Capture the cell that displays the provided text and extract its [x, y] central coordinate. 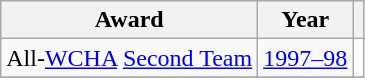
All-WCHA Second Team [130, 58]
Year [306, 20]
1997–98 [306, 58]
Award [130, 20]
